Provide the (X, Y) coordinate of the cell's center where the given text is located.  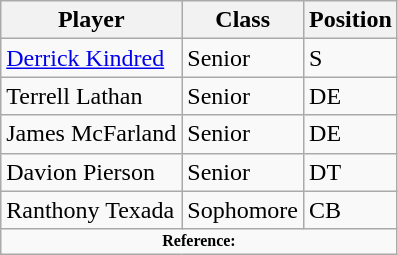
Player (92, 20)
Reference: (200, 241)
Terrell Lathan (92, 96)
Sophomore (243, 210)
Derrick Kindred (92, 58)
Ranthony Texada (92, 210)
S (351, 58)
Davion Pierson (92, 172)
DT (351, 172)
Position (351, 20)
Class (243, 20)
CB (351, 210)
James McFarland (92, 134)
